Pinpoint the cell where the given text exists, returning its [x, y] midpoint coordinate. 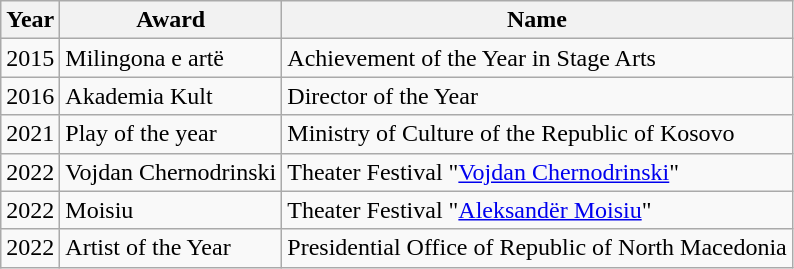
Akademia Kult [171, 96]
Play of the year [171, 134]
2016 [30, 96]
2021 [30, 134]
Theater Festival "Vojdan Chernodrinski" [537, 172]
Achievement of the Year in Stage Arts [537, 58]
Award [171, 20]
Name [537, 20]
Presidential Office of Republic of North Macedonia [537, 248]
Artist of the Year [171, 248]
Theater Festival "Aleksandër Moisiu" [537, 210]
Vojdan Chernodrinski [171, 172]
Director of the Year [537, 96]
Year [30, 20]
Milingona e artë [171, 58]
2015 [30, 58]
Ministry of Culture of the Republic of Kosovo [537, 134]
Moisiu [171, 210]
